Scan for the cell matching the given text and deliver its (X, Y) coordinate at center. 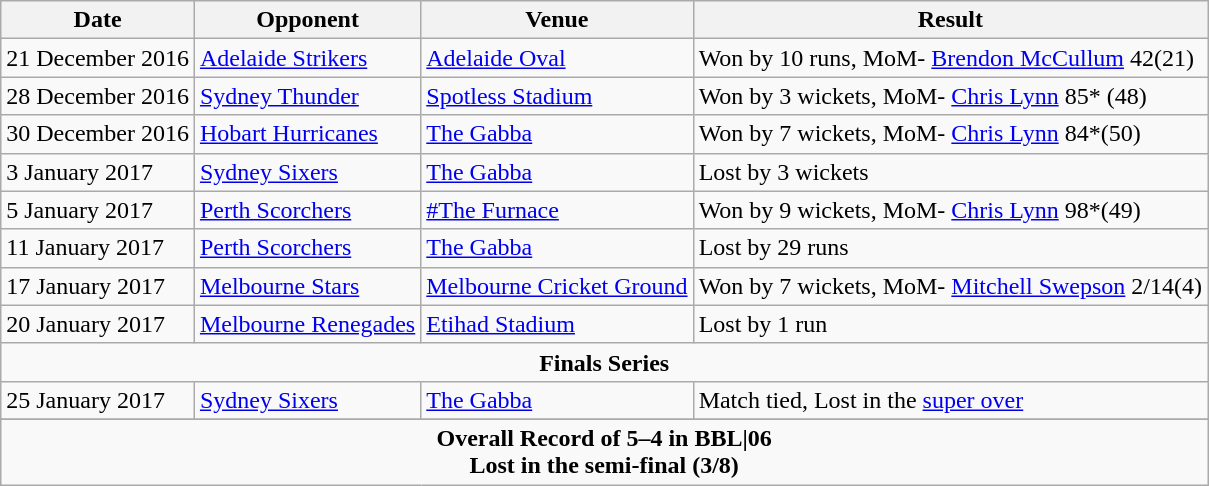
Lost by 1 run (950, 324)
3 January 2017 (98, 172)
#The Furnace (557, 210)
28 December 2016 (98, 96)
Melbourne Cricket Ground (557, 286)
Melbourne Renegades (307, 324)
Date (98, 20)
Venue (557, 20)
20 January 2017 (98, 324)
30 December 2016 (98, 134)
17 January 2017 (98, 286)
Sydney Thunder (307, 96)
Result (950, 20)
Won by 9 wickets, MoM- Chris Lynn 98*(49) (950, 210)
Match tied, Lost in the super over (950, 400)
Adelaide Oval (557, 58)
25 January 2017 (98, 400)
Won by 3 wickets, MoM- Chris Lynn 85* (48) (950, 96)
Lost by 3 wickets (950, 172)
5 January 2017 (98, 210)
Adelaide Strikers (307, 58)
Opponent (307, 20)
Lost by 29 runs (950, 248)
Hobart Hurricanes (307, 134)
Won by 7 wickets, MoM- Mitchell Swepson 2/14(4) (950, 286)
21 December 2016 (98, 58)
Overall Record of 5–4 in BBL|06Lost in the semi-final (3/8) (604, 452)
Finals Series (604, 362)
Spotless Stadium (557, 96)
Etihad Stadium (557, 324)
Melbourne Stars (307, 286)
Won by 7 wickets, MoM- Chris Lynn 84*(50) (950, 134)
11 January 2017 (98, 248)
Won by 10 runs, MoM- Brendon McCullum 42(21) (950, 58)
